Locate the cell with the specified text and output its (x, y) center coordinate. 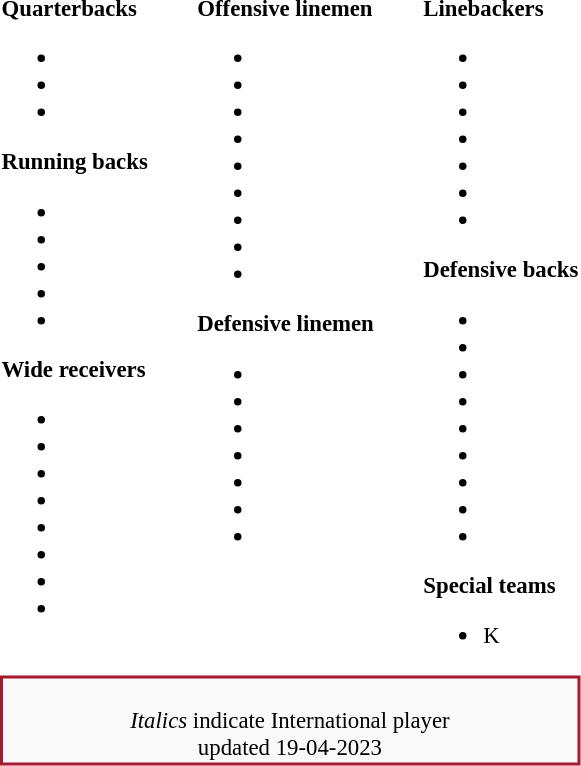
Italics indicate International player updated 19-04-2023 (290, 721)
